Find where the given text appears and provide that cell's center as [x, y] coordinate. 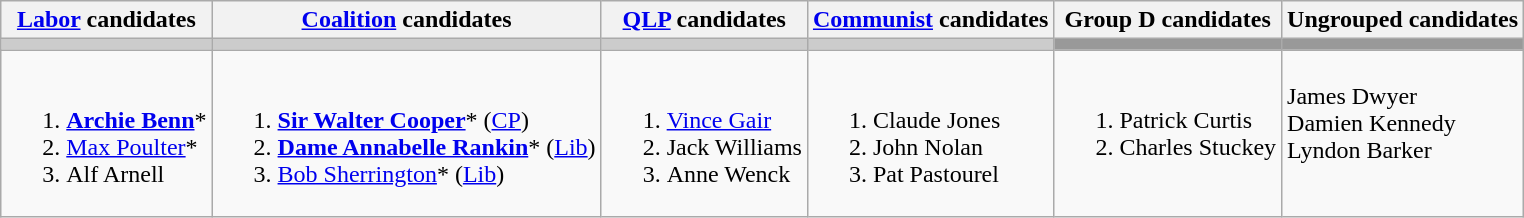
Labor candidates [106, 20]
James Dwyer Damien Kennedy Lyndon Barker [1403, 134]
Ungrouped candidates [1403, 20]
Coalition candidates [406, 20]
Group D candidates [1168, 20]
Vince GairJack WilliamsAnne Wenck [704, 134]
Patrick CurtisCharles Stuckey [1168, 134]
Claude JonesJohn NolanPat Pastourel [930, 134]
Sir Walter Cooper* (CP)Dame Annabelle Rankin* (Lib)Bob Sherrington* (Lib) [406, 134]
Communist candidates [930, 20]
Archie Benn*Max Poulter*Alf Arnell [106, 134]
QLP candidates [704, 20]
